Return the (x, y) coordinate for the center point of the cell that contains the specified text.  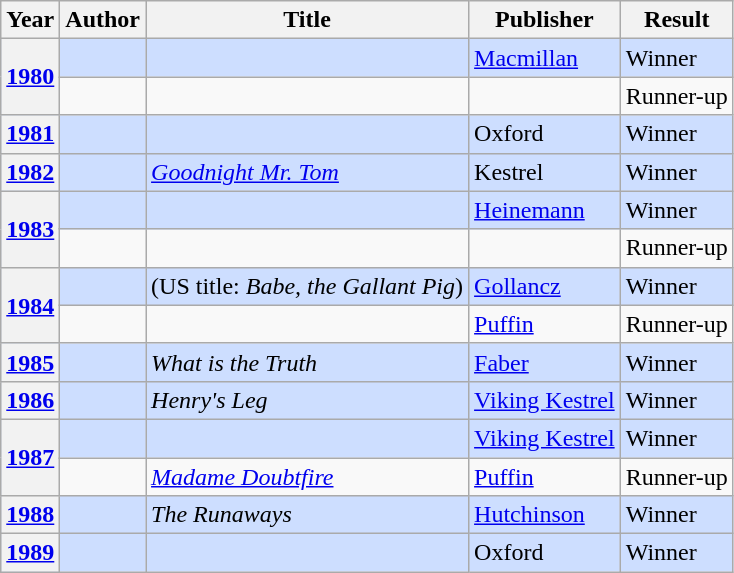
1985 (30, 362)
1983 (30, 229)
1986 (30, 400)
Henry's Leg (308, 400)
1981 (30, 134)
(US title: Babe, the Gallant Pig) (308, 286)
Result (676, 20)
Hutchinson (545, 515)
Madame Doubtfire (308, 477)
Heinemann (545, 210)
1988 (30, 515)
Year (30, 20)
1980 (30, 77)
What is the Truth (308, 362)
1982 (30, 172)
Title (308, 20)
1987 (30, 457)
Author (103, 20)
The Runaways (308, 515)
1989 (30, 553)
Publisher (545, 20)
Macmillan (545, 58)
Faber (545, 362)
Kestrel (545, 172)
Goodnight Mr. Tom (308, 172)
Gollancz (545, 286)
1984 (30, 305)
